Locate the cell with the specified text and output its [X, Y] center coordinate. 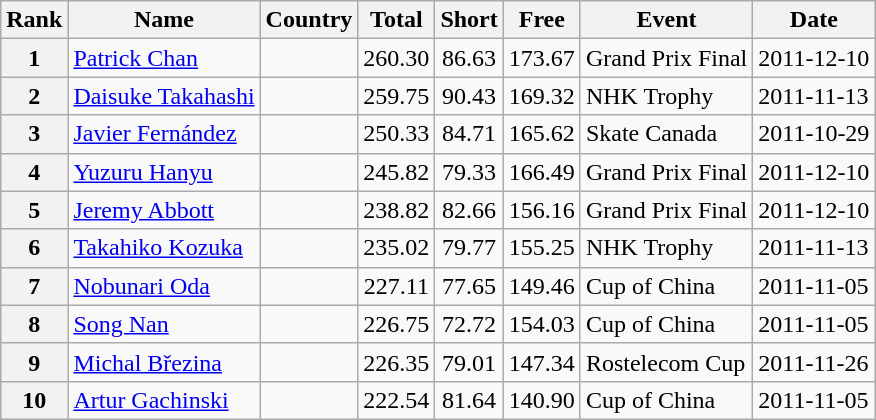
86.63 [469, 58]
9 [34, 362]
140.90 [542, 400]
Skate Canada [666, 134]
Jeremy Abbott [164, 210]
259.75 [396, 96]
166.49 [542, 172]
79.77 [469, 248]
Country [309, 20]
8 [34, 324]
6 [34, 248]
156.16 [542, 210]
4 [34, 172]
147.34 [542, 362]
238.82 [396, 210]
72.72 [469, 324]
173.67 [542, 58]
77.65 [469, 286]
10 [34, 400]
Date [814, 20]
Free [542, 20]
Artur Gachinski [164, 400]
154.03 [542, 324]
7 [34, 286]
Rank [34, 20]
155.25 [542, 248]
260.30 [396, 58]
2 [34, 96]
Yuzuru Hanyu [164, 172]
1 [34, 58]
226.35 [396, 362]
250.33 [396, 134]
90.43 [469, 96]
Michal Březina [164, 362]
79.33 [469, 172]
227.11 [396, 286]
84.71 [469, 134]
79.01 [469, 362]
245.82 [396, 172]
2011-11-26 [814, 362]
Nobunari Oda [164, 286]
2011-10-29 [814, 134]
5 [34, 210]
Takahiko Kozuka [164, 248]
81.64 [469, 400]
Short [469, 20]
Patrick Chan [164, 58]
226.75 [396, 324]
169.32 [542, 96]
Daisuke Takahashi [164, 96]
3 [34, 134]
222.54 [396, 400]
Total [396, 20]
Javier Fernández [164, 134]
235.02 [396, 248]
Name [164, 20]
165.62 [542, 134]
82.66 [469, 210]
Event [666, 20]
Rostelecom Cup [666, 362]
149.46 [542, 286]
Song Nan [164, 324]
